Scan for the cell matching the given text and deliver its (X, Y) coordinate at center. 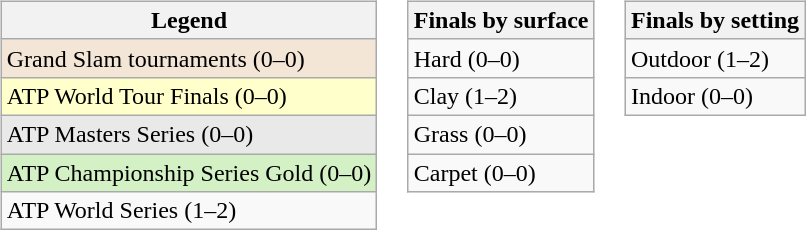
Carpet (0–0) (501, 173)
Indoor (0–0) (714, 96)
ATP Championship Series Gold (0–0) (188, 173)
Grass (0–0) (501, 134)
Outdoor (1–2) (714, 58)
Clay (1–2) (501, 96)
Finals by surface (501, 20)
ATP Masters Series (0–0) (188, 134)
Grand Slam tournaments (0–0) (188, 58)
ATP World Series (1–2) (188, 211)
ATP World Tour Finals (0–0) (188, 96)
Hard (0–0) (501, 58)
Finals by setting (714, 20)
Legend (188, 20)
